Identify which cell holds the provided text, then report its [x, y] central coordinate. 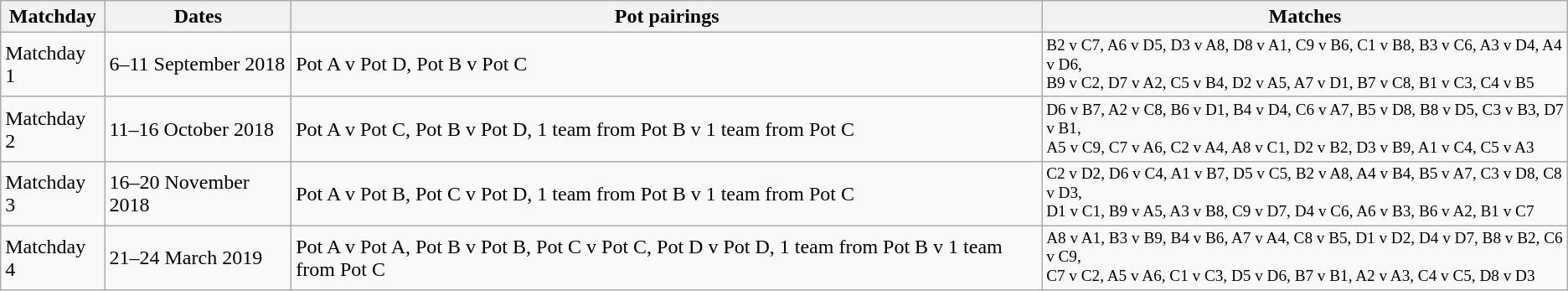
Matchday [53, 17]
Matches [1305, 17]
6–11 September 2018 [198, 65]
Matchday 1 [53, 65]
16–20 November 2018 [198, 193]
Matchday 3 [53, 193]
Pot A v Pot D, Pot B v Pot C [667, 65]
Matchday 4 [53, 258]
Dates [198, 17]
Matchday 2 [53, 129]
Pot A v Pot C, Pot B v Pot D, 1 team from Pot B v 1 team from Pot C [667, 129]
Pot A v Pot B, Pot C v Pot D, 1 team from Pot B v 1 team from Pot C [667, 193]
11–16 October 2018 [198, 129]
21–24 March 2019 [198, 258]
Pot A v Pot A, Pot B v Pot B, Pot C v Pot C, Pot D v Pot D, 1 team from Pot B v 1 team from Pot C [667, 258]
Pot pairings [667, 17]
